Extract the [X, Y] coordinate from the center of the cell holding the provided text.  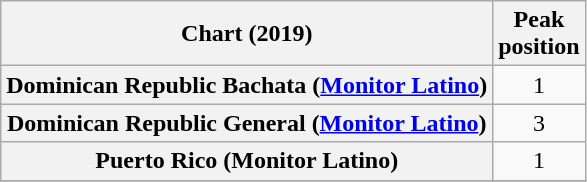
Peakposition [539, 34]
Dominican Republic General (Monitor Latino) [247, 123]
Chart (2019) [247, 34]
3 [539, 123]
Puerto Rico (Monitor Latino) [247, 161]
Dominican Republic Bachata (Monitor Latino) [247, 85]
